Identify which cell holds the provided text, then report its [x, y] central coordinate. 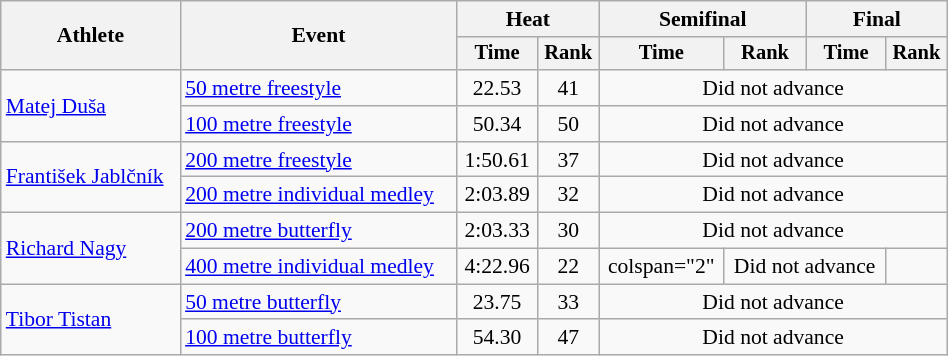
1:50.61 [498, 160]
200 metre butterfly [318, 231]
Semifinal [703, 19]
41 [568, 88]
colspan="2" [662, 267]
100 metre butterfly [318, 338]
22.53 [498, 88]
František Jablčník [90, 178]
50.34 [498, 124]
50 metre freestyle [318, 88]
200 metre individual medley [318, 195]
Heat [528, 19]
47 [568, 338]
Matej Duša [90, 106]
50 [568, 124]
Event [318, 36]
100 metre freestyle [318, 124]
33 [568, 302]
32 [568, 195]
Final [878, 19]
23.75 [498, 302]
54.30 [498, 338]
4:22.96 [498, 267]
Athlete [90, 36]
50 metre butterfly [318, 302]
200 metre freestyle [318, 160]
2:03.33 [498, 231]
30 [568, 231]
Tibor Tistan [90, 320]
Richard Nagy [90, 248]
22 [568, 267]
2:03.89 [498, 195]
400 metre individual medley [318, 267]
37 [568, 160]
